Scan for the cell matching the given text and deliver its (x, y) coordinate at center. 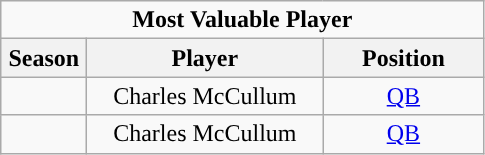
Position (404, 58)
Player (205, 58)
Season (44, 58)
Most Valuable Player (242, 20)
